For the text-containing cell, return its midpoint in [X, Y] coordinate format. 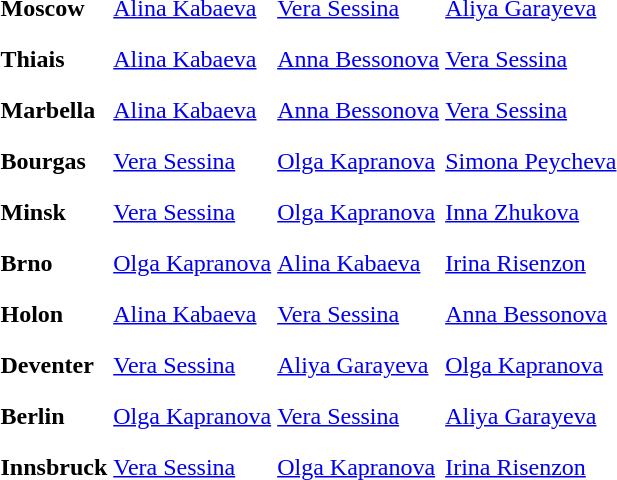
Aliya Garayeva [358, 365]
